Scan for the cell matching the given text and deliver its (X, Y) coordinate at center. 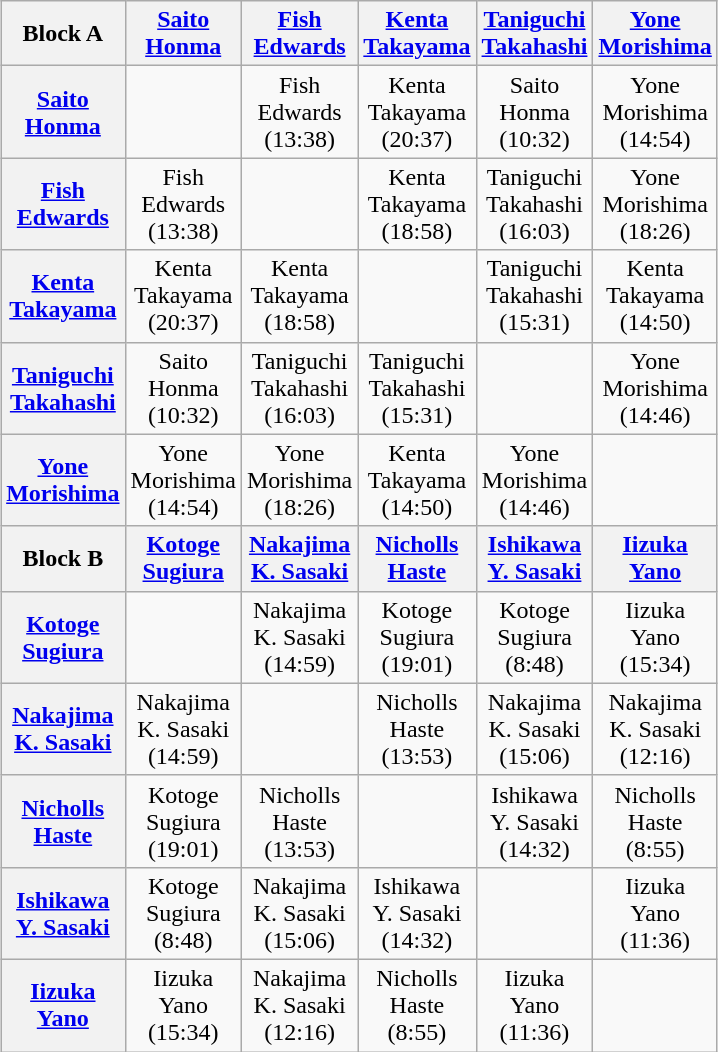
Block B (63, 558)
Block A (63, 34)
